Extract the (X, Y) coordinate from the center of the cell holding the provided text.  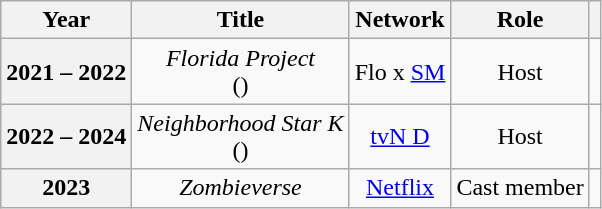
Role (520, 20)
2023 (66, 188)
Florida Project() (240, 72)
2022 – 2024 (66, 136)
Neighborhood Star K() (240, 136)
Title (240, 20)
2021 – 2022 (66, 72)
Flo x SM (400, 72)
tvN D (400, 136)
Netflix (400, 188)
Network (400, 20)
Year (66, 20)
Zombieverse (240, 188)
Cast member (520, 188)
